Capture the cell that displays the provided text and extract its (x, y) central coordinate. 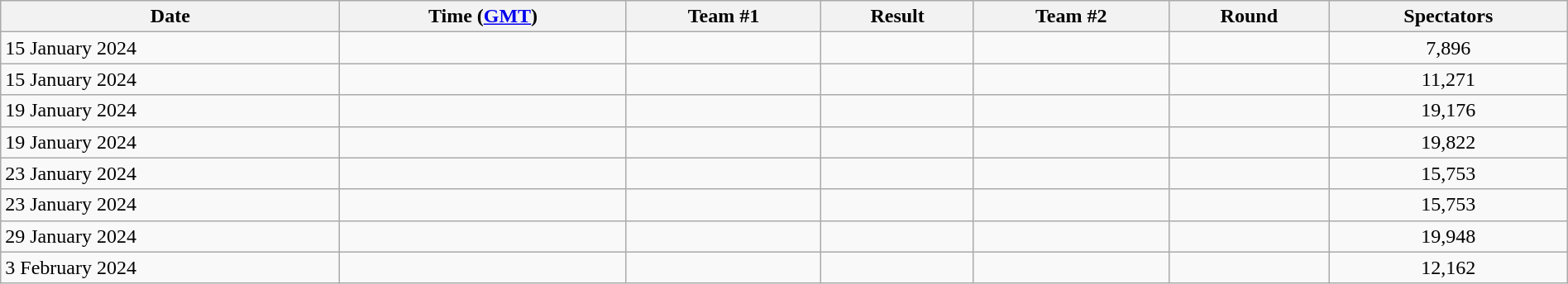
Time (GMT) (483, 17)
19,822 (1448, 142)
19,948 (1448, 236)
12,162 (1448, 267)
Team #2 (1071, 17)
Date (170, 17)
Spectators (1448, 17)
Result (898, 17)
29 January 2024 (170, 236)
11,271 (1448, 79)
Team #1 (724, 17)
Round (1249, 17)
3 February 2024 (170, 267)
7,896 (1448, 48)
19,176 (1448, 111)
